Search for the cell housing the specified text and yield its [X, Y] center coordinate. 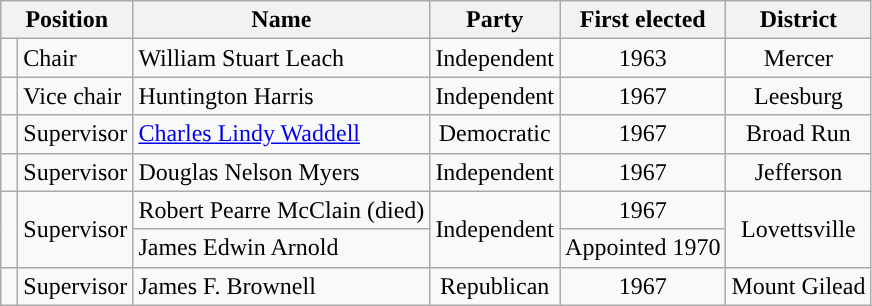
Leesburg [798, 96]
Name [282, 20]
1963 [643, 58]
Lovettsville [798, 229]
Position [67, 20]
District [798, 20]
Robert Pearre McClain (died) [282, 210]
Mercer [798, 58]
Chair [76, 58]
Republican [495, 286]
Douglas Nelson Myers [282, 172]
James F. Brownell [282, 286]
Vice chair [76, 96]
Appointed 1970 [643, 248]
James Edwin Arnold [282, 248]
First elected [643, 20]
Charles Lindy Waddell [282, 134]
Party [495, 20]
Mount Gilead [798, 286]
Democratic [495, 134]
Huntington Harris [282, 96]
Broad Run [798, 134]
Jefferson [798, 172]
William Stuart Leach [282, 58]
